Pinpoint the cell where the given text exists, returning its (x, y) midpoint coordinate. 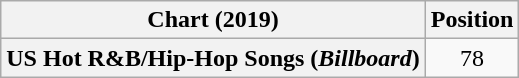
US Hot R&B/Hip-Hop Songs (Billboard) (213, 58)
78 (472, 58)
Chart (2019) (213, 20)
Position (472, 20)
